For the text-containing cell, return its midpoint in (X, Y) coordinate format. 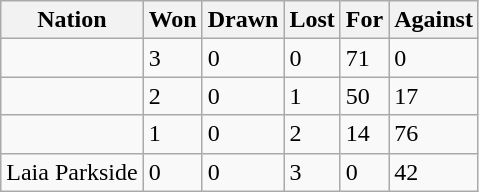
Against (434, 20)
Laia Parkside (72, 172)
50 (364, 96)
42 (434, 172)
76 (434, 134)
Nation (72, 20)
Won (172, 20)
Lost (312, 20)
14 (364, 134)
For (364, 20)
71 (364, 58)
Drawn (243, 20)
17 (434, 96)
